From the cell containing the given text, extract its center point as [x, y] coordinate. 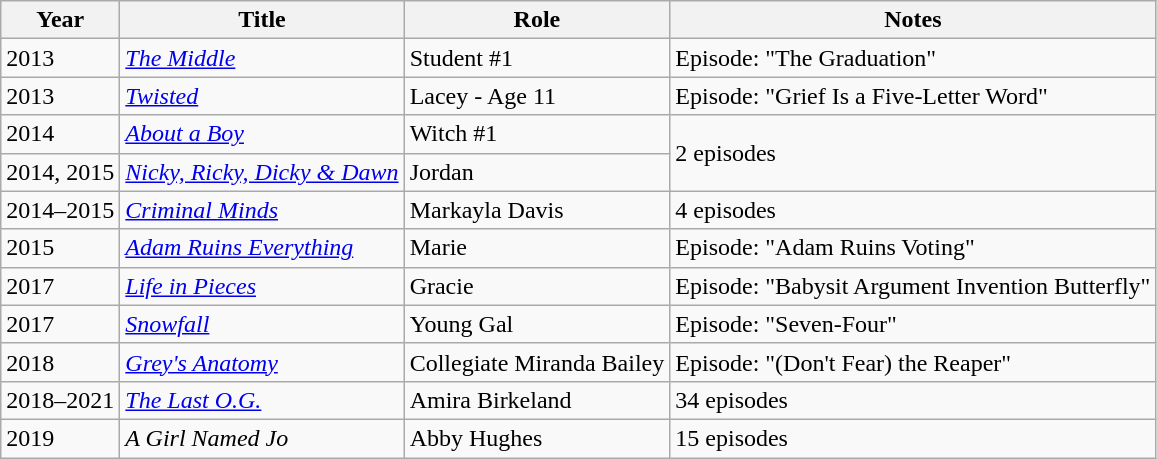
34 episodes [913, 400]
4 episodes [913, 210]
Lacey - Age 11 [537, 96]
Episode: "Adam Ruins Voting" [913, 248]
Markayla Davis [537, 210]
Title [262, 20]
A Girl Named Jo [262, 438]
Gracie [537, 286]
Twisted [262, 96]
The Middle [262, 58]
Collegiate Miranda Bailey [537, 362]
Marie [537, 248]
Abby Hughes [537, 438]
2019 [60, 438]
Episode: "The Graduation" [913, 58]
Life in Pieces [262, 286]
Episode: "(Don't Fear) the Reaper" [913, 362]
Criminal Minds [262, 210]
Year [60, 20]
Grey's Anatomy [262, 362]
2018–2021 [60, 400]
Student #1 [537, 58]
Notes [913, 20]
The Last O.G. [262, 400]
Episode: "Grief Is a Five-Letter Word" [913, 96]
Amira Birkeland [537, 400]
Adam Ruins Everything [262, 248]
Nicky, Ricky, Dicky & Dawn [262, 172]
2014 [60, 134]
Jordan [537, 172]
Young Gal [537, 324]
About a Boy [262, 134]
15 episodes [913, 438]
2 episodes [913, 153]
Episode: "Babysit Argument Invention Butterfly" [913, 286]
2018 [60, 362]
2014–2015 [60, 210]
2015 [60, 248]
Role [537, 20]
Snowfall [262, 324]
Episode: "Seven-Four" [913, 324]
Witch #1 [537, 134]
2014, 2015 [60, 172]
